Determine the [x, y] coordinate at the center of the cell enclosing the given text.  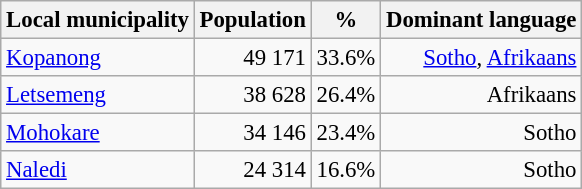
34 146 [252, 133]
Letsemeng [98, 95]
26.4% [346, 95]
Mohokare [98, 133]
38 628 [252, 95]
Local municipality [98, 20]
% [346, 20]
Kopanong [98, 58]
Naledi [98, 170]
Afrikaans [482, 95]
Sotho, Afrikaans [482, 58]
16.6% [346, 170]
Dominant language [482, 20]
Population [252, 20]
49 171 [252, 58]
23.4% [346, 133]
24 314 [252, 170]
33.6% [346, 58]
